Find where the given text appears and provide that cell's center as [x, y] coordinate. 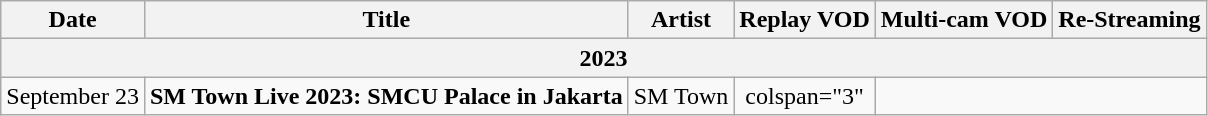
Artist [681, 20]
colspan="3" [804, 96]
Re-Streaming [1130, 20]
SM Town Live 2023: SMCU Palace in Jakarta [386, 96]
Title [386, 20]
Multi-cam VOD [964, 20]
2023 [604, 58]
September 23 [73, 96]
SM Town [681, 96]
Date [73, 20]
Replay VOD [804, 20]
